Scan for the cell matching the given text and deliver its (x, y) coordinate at center. 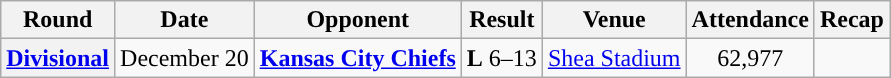
Date (185, 20)
Venue (614, 20)
Recap (852, 20)
Divisional (58, 58)
62,977 (750, 58)
Result (502, 20)
Opponent (358, 20)
Round (58, 20)
L 6–13 (502, 58)
December 20 (185, 58)
Attendance (750, 20)
Kansas City Chiefs (358, 58)
Shea Stadium (614, 58)
